Detect which cell encompasses the target text, then output its (x, y) center coordinate. 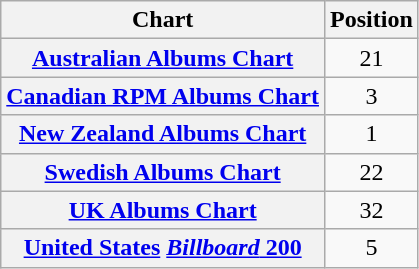
Canadian RPM Albums Chart (163, 96)
3 (372, 96)
32 (372, 210)
5 (372, 248)
22 (372, 172)
21 (372, 58)
United States Billboard 200 (163, 248)
Swedish Albums Chart (163, 172)
Position (372, 20)
UK Albums Chart (163, 210)
1 (372, 134)
Australian Albums Chart (163, 58)
Chart (163, 20)
New Zealand Albums Chart (163, 134)
